Determine the [X, Y] coordinate at the center of the cell enclosing the given text.  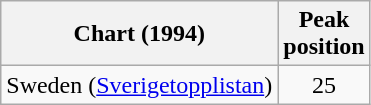
25 [324, 85]
Peakposition [324, 34]
Sweden (Sverigetopplistan) [140, 85]
Chart (1994) [140, 34]
